From the cell containing the given text, extract its center point as [x, y] coordinate. 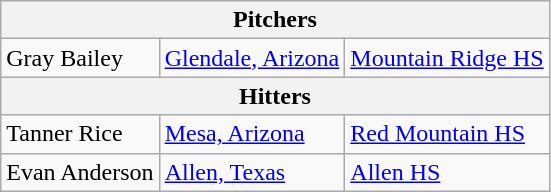
Red Mountain HS [447, 134]
Glendale, Arizona [252, 58]
Hitters [275, 96]
Mesa, Arizona [252, 134]
Tanner Rice [80, 134]
Mountain Ridge HS [447, 58]
Pitchers [275, 20]
Allen, Texas [252, 172]
Allen HS [447, 172]
Evan Anderson [80, 172]
Gray Bailey [80, 58]
